Locate the cell with the specified text and output its (X, Y) center coordinate. 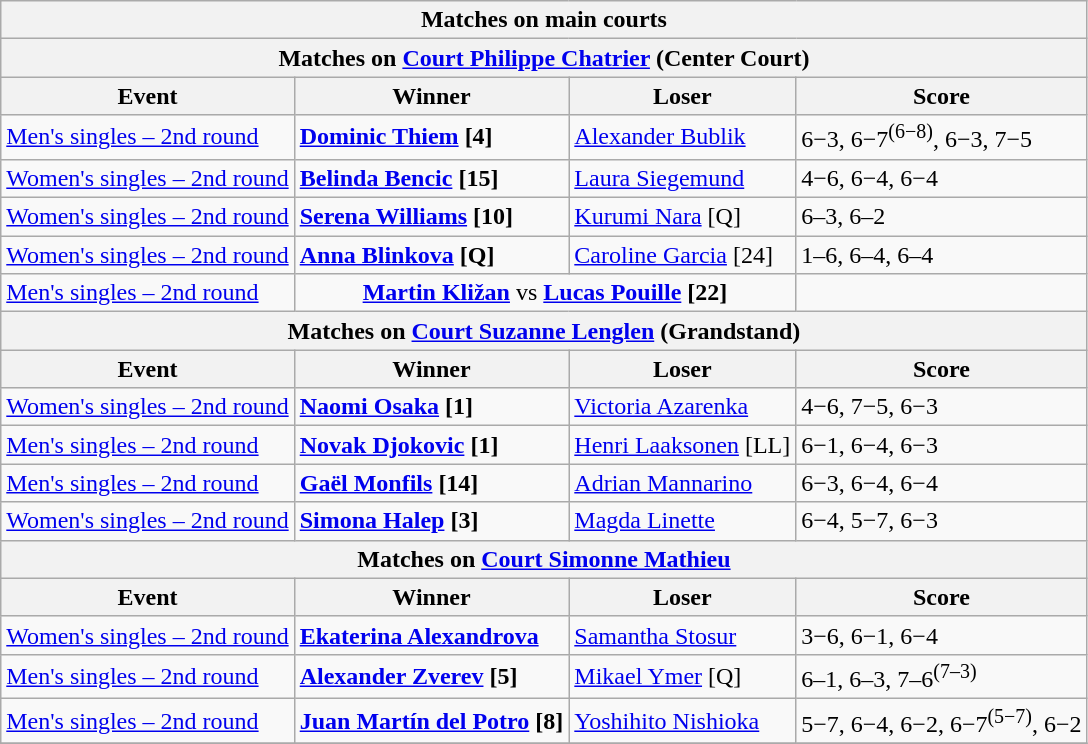
Anna Blinkova [Q] (432, 255)
Yoshihito Nishioka (682, 722)
Gaël Monfils [14] (432, 483)
Matches on Court Suzanne Lenglen (Grandstand) (544, 331)
Matches on Court Simonne Mathieu (544, 559)
Alexander Zverev [5] (432, 676)
Samantha Stosur (682, 635)
Laura Siegemund (682, 178)
Alexander Bublik (682, 138)
Matches on Court Philippe Chatrier (Center Court) (544, 58)
1–6, 6–4, 6–4 (942, 255)
Dominic Thiem [4] (432, 138)
Novak Djokovic [1] (432, 445)
Simona Halep [3] (432, 521)
6−3, 6−4, 6−4 (942, 483)
6−3, 6−7(6−8), 6−3, 7−5 (942, 138)
Matches on main courts (544, 20)
5−7, 6−4, 6−2, 6−7(5−7), 6−2 (942, 722)
Serena Williams [10] (432, 217)
Mikael Ymer [Q] (682, 676)
6−1, 6−4, 6−3 (942, 445)
Kurumi Nara [Q] (682, 217)
Magda Linette (682, 521)
4−6, 7−5, 6−3 (942, 407)
Juan Martín del Potro [8] (432, 722)
Adrian Mannarino (682, 483)
Belinda Bencic [15] (432, 178)
Henri Laaksonen [LL] (682, 445)
Caroline Garcia [24] (682, 255)
3−6, 6−1, 6−4 (942, 635)
Victoria Azarenka (682, 407)
Ekaterina Alexandrova (432, 635)
6–3, 6–2 (942, 217)
6−4, 5−7, 6−3 (942, 521)
Naomi Osaka [1] (432, 407)
Martin Kližan vs Lucas Pouille [22] (545, 293)
6–1, 6–3, 7–6(7–3) (942, 676)
4−6, 6−4, 6−4 (942, 178)
